Provide the (X, Y) coordinate of the cell's center where the given text is located.  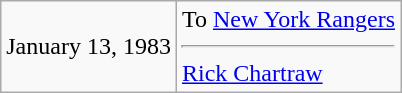
To New York RangersRick Chartraw (288, 47)
January 13, 1983 (89, 47)
